Search for the cell housing the specified text and yield its (X, Y) center coordinate. 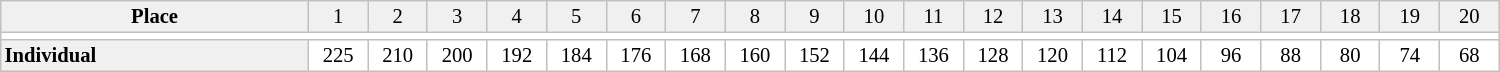
8 (755, 16)
7 (696, 16)
17 (1291, 16)
6 (636, 16)
120 (1053, 56)
74 (1410, 56)
112 (1112, 56)
1 (338, 16)
11 (934, 16)
144 (874, 56)
80 (1350, 56)
128 (993, 56)
Individual (155, 56)
14 (1112, 16)
2 (398, 16)
136 (934, 56)
20 (1469, 16)
88 (1291, 56)
96 (1231, 56)
16 (1231, 16)
9 (815, 16)
68 (1469, 56)
10 (874, 16)
4 (517, 16)
5 (576, 16)
12 (993, 16)
168 (696, 56)
104 (1172, 56)
18 (1350, 16)
3 (457, 16)
160 (755, 56)
210 (398, 56)
Place (155, 16)
176 (636, 56)
19 (1410, 16)
192 (517, 56)
225 (338, 56)
15 (1172, 16)
200 (457, 56)
13 (1053, 16)
152 (815, 56)
184 (576, 56)
